Extract the [X, Y] coordinate from the center of the cell holding the provided text.  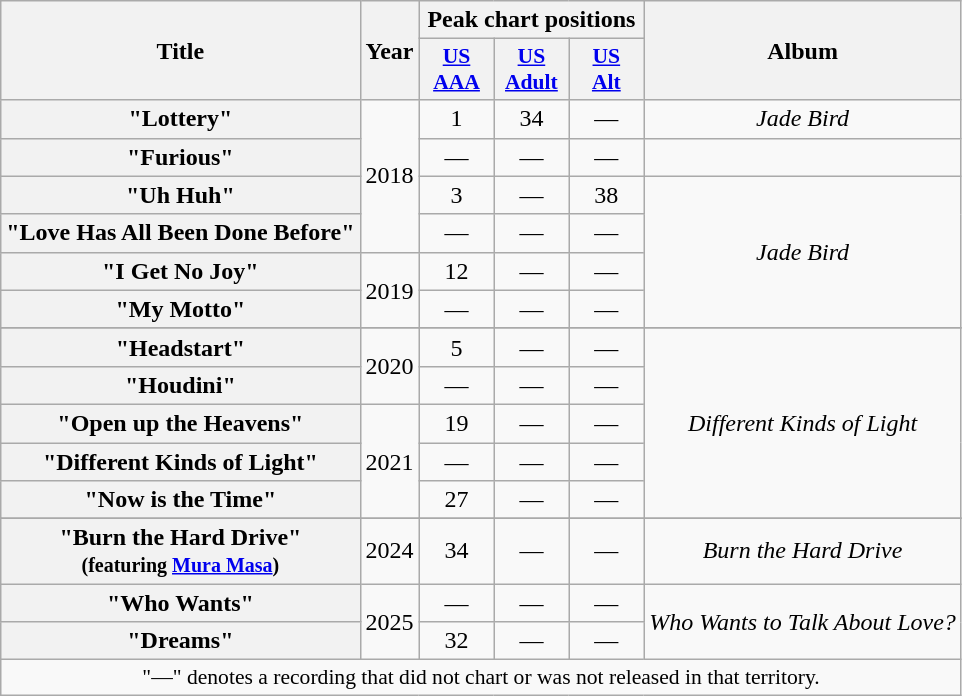
"Furious" [180, 157]
"Headstart" [180, 347]
27 [456, 500]
2025 [390, 622]
Title [180, 50]
"—" denotes a recording that did not chart or was not released in that territory. [482, 678]
"Uh Huh" [180, 195]
Peak chart positions [532, 20]
2021 [390, 461]
Burn the Hard Drive [803, 552]
Year [390, 50]
"Who Wants" [180, 603]
USAdult [532, 70]
USAlt [606, 70]
Different Kinds of Light [803, 423]
"Lottery" [180, 119]
19 [456, 423]
"Burn the Hard Drive"(featuring Mura Masa) [180, 552]
38 [606, 195]
3 [456, 195]
2024 [390, 552]
"My Motto" [180, 309]
"I Get No Joy" [180, 271]
"Dreams" [180, 641]
Album [803, 50]
"Now is the Time" [180, 500]
32 [456, 641]
USAAA [456, 70]
1 [456, 119]
2018 [390, 176]
"Love Has All Been Done Before" [180, 233]
"Houdini" [180, 385]
5 [456, 347]
2020 [390, 366]
"Open up the Heavens" [180, 423]
Who Wants to Talk About Love? [803, 622]
12 [456, 271]
"Different Kinds of Light" [180, 461]
2019 [390, 290]
